Detect which cell encompasses the target text, then output its (x, y) center coordinate. 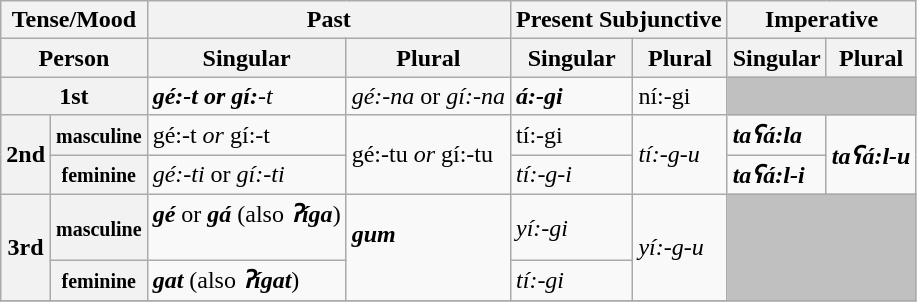
Tense/Mood (74, 20)
taʕá:l-i (776, 174)
taʕá:l-u (871, 154)
Present Subjunctive (620, 20)
Past (328, 20)
gé:-tu or gí:-tu (428, 154)
ní:-gi (680, 96)
gé:-na or gí:-na (428, 96)
1st (74, 96)
Imperative (822, 20)
á:-gi (572, 96)
taʕá:la (776, 135)
tí:-g-i (572, 174)
2nd (26, 154)
yí:-gi (572, 228)
gé:-ti or gí:-ti (246, 174)
Person (74, 58)
gat (also ʔígat) (246, 281)
tí:-g-u (680, 154)
3rd (26, 247)
yí:-g-u (680, 247)
gum (428, 247)
gé or gá (also ʔíga) (246, 228)
